Capture the cell that displays the provided text and extract its (x, y) central coordinate. 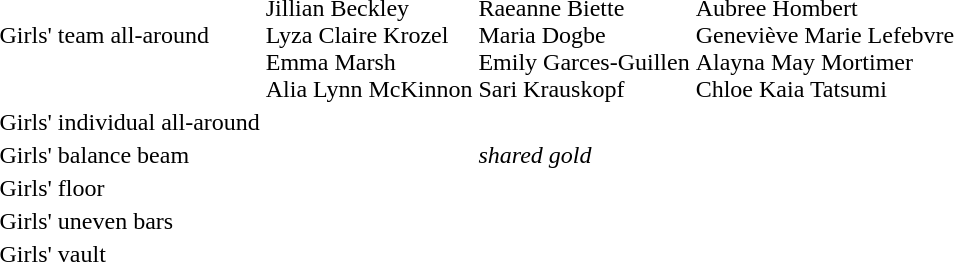
shared gold (584, 155)
